Output the (X, Y) coordinate of the center of the cell containing the given text.  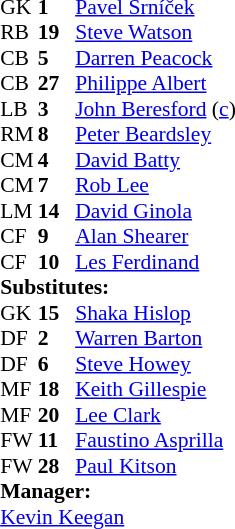
27 (57, 83)
LM (19, 211)
5 (57, 58)
6 (57, 364)
GK (19, 313)
15 (57, 313)
RM (19, 135)
4 (57, 160)
RB (19, 33)
7 (57, 185)
14 (57, 211)
20 (57, 415)
LB (19, 109)
18 (57, 389)
28 (57, 466)
2 (57, 339)
19 (57, 33)
9 (57, 237)
8 (57, 135)
10 (57, 262)
11 (57, 441)
3 (57, 109)
